Determine the [x, y] coordinate at the center of the cell enclosing the given text.  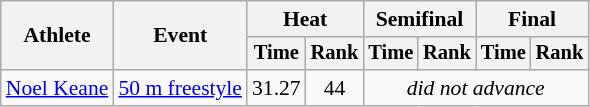
Heat [305, 19]
Athlete [58, 36]
Semifinal [419, 19]
31.27 [276, 88]
44 [335, 88]
Final [532, 19]
50 m freestyle [180, 88]
Noel Keane [58, 88]
did not advance [476, 88]
Event [180, 36]
